Detect which cell encompasses the target text, then output its [X, Y] center coordinate. 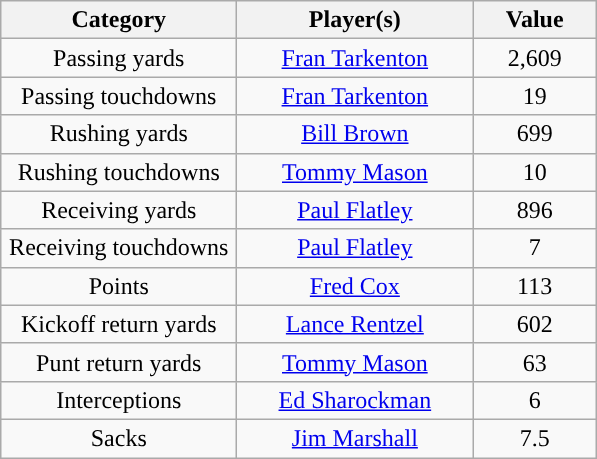
7.5 [535, 438]
602 [535, 324]
Ed Sharockman [355, 400]
Fred Cox [355, 286]
Passing yards [119, 58]
Lance Rentzel [355, 324]
Passing touchdowns [119, 96]
63 [535, 362]
Bill Brown [355, 134]
699 [535, 134]
Interceptions [119, 400]
Category [119, 20]
10 [535, 172]
113 [535, 286]
Jim Marshall [355, 438]
Points [119, 286]
Value [535, 20]
Receiving yards [119, 210]
Receiving touchdowns [119, 248]
Rushing yards [119, 134]
896 [535, 210]
Sacks [119, 438]
Punt return yards [119, 362]
6 [535, 400]
2,609 [535, 58]
Kickoff return yards [119, 324]
Player(s) [355, 20]
Rushing touchdowns [119, 172]
7 [535, 248]
19 [535, 96]
